Search for the cell housing the specified text and yield its [x, y] center coordinate. 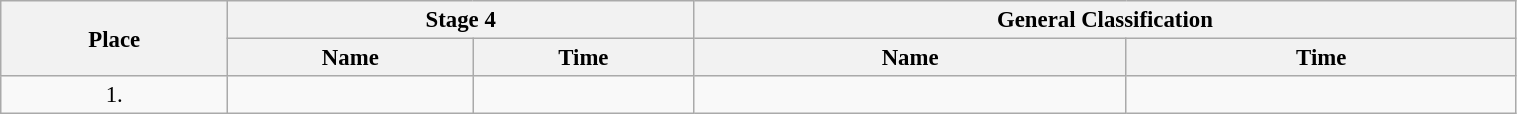
General Classification [1105, 20]
Stage 4 [461, 20]
Place [114, 38]
1. [114, 95]
